Scan for the cell matching the given text and deliver its [X, Y] coordinate at center. 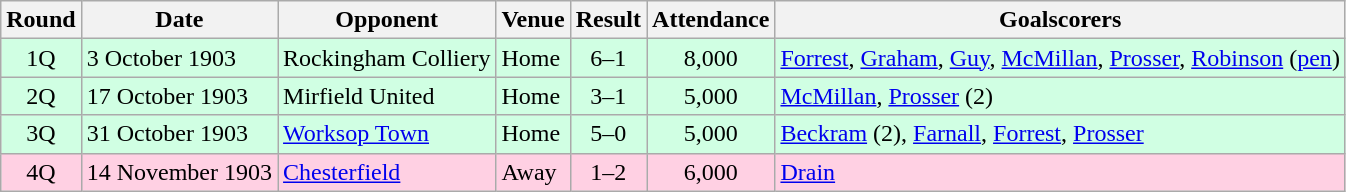
17 October 1903 [179, 96]
Opponent [387, 20]
Attendance [711, 20]
6,000 [711, 172]
6–1 [608, 58]
1Q [41, 58]
8,000 [711, 58]
3Q [41, 134]
Beckram (2), Farnall, Forrest, Prosser [1060, 134]
Mirfield United [387, 96]
31 October 1903 [179, 134]
3 October 1903 [179, 58]
Round [41, 20]
Rockingham Colliery [387, 58]
Date [179, 20]
5–0 [608, 134]
Away [533, 172]
14 November 1903 [179, 172]
Chesterfield [387, 172]
2Q [41, 96]
Drain [1060, 172]
McMillan, Prosser (2) [1060, 96]
Result [608, 20]
Venue [533, 20]
1–2 [608, 172]
Worksop Town [387, 134]
3–1 [608, 96]
4Q [41, 172]
Goalscorers [1060, 20]
Forrest, Graham, Guy, McMillan, Prosser, Robinson (pen) [1060, 58]
